For the text-containing cell, return its midpoint in (x, y) coordinate format. 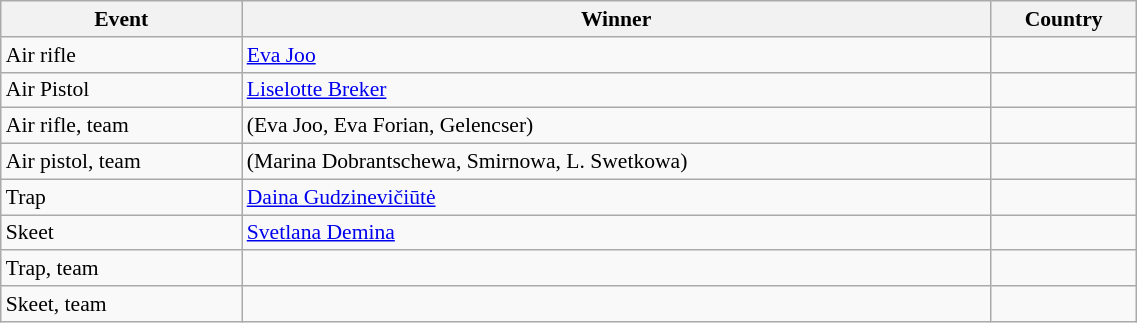
(Eva Joo, Eva Forian, Gelencser) (616, 126)
Air rifle, team (122, 126)
Trap (122, 197)
Air pistol, team (122, 162)
Skeet, team (122, 304)
Air rifle (122, 55)
Winner (616, 19)
Air Pistol (122, 90)
(Marina Dobrantschewa, Smirnowa, L. Swetkowa) (616, 162)
Country (1063, 19)
Svetlana Demina (616, 233)
Liselotte Breker (616, 90)
Trap, team (122, 269)
Eva Joo (616, 55)
Event (122, 19)
Skeet (122, 233)
Daina Gudzinevičiūtė (616, 197)
